Extract the [X, Y] coordinate from the center of the cell holding the provided text.  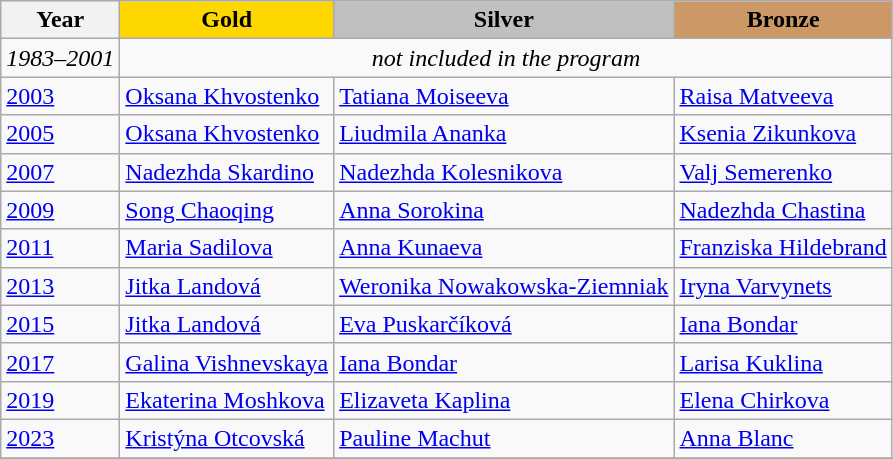
2017 [60, 362]
Anna Blanc [783, 438]
2005 [60, 134]
Nadezhda Chastina [783, 210]
Song Chaoqing [227, 210]
Tatiana Moiseeva [504, 96]
Galina Vishnevskaya [227, 362]
2009 [60, 210]
Nadezhda Kolesnikova [504, 172]
2011 [60, 248]
Anna Kunaeva [504, 248]
2003 [60, 96]
2013 [60, 286]
1983–2001 [60, 58]
2023 [60, 438]
Franziska Hildebrand [783, 248]
Elena Chirkova [783, 400]
Eva Puskarčíková [504, 324]
Maria Sadilova [227, 248]
Bronze [783, 20]
Larisa Kuklina [783, 362]
Liudmila Ananka [504, 134]
Weronika Nowakowska-Ziemniak [504, 286]
Pauline Machut [504, 438]
not included in the program [506, 58]
Kristýna Otcovská [227, 438]
Silver [504, 20]
2015 [60, 324]
2019 [60, 400]
Year [60, 20]
Valj Semerenko [783, 172]
Elizaveta Kaplina [504, 400]
Nadezhda Skardino [227, 172]
Anna Sorokina [504, 210]
Ksenia Zikunkova [783, 134]
Gold [227, 20]
Raisa Matveeva [783, 96]
2007 [60, 172]
Iryna Varvynets [783, 286]
Ekaterina Moshkova [227, 400]
